Output the (x, y) coordinate of the center of the cell containing the given text.  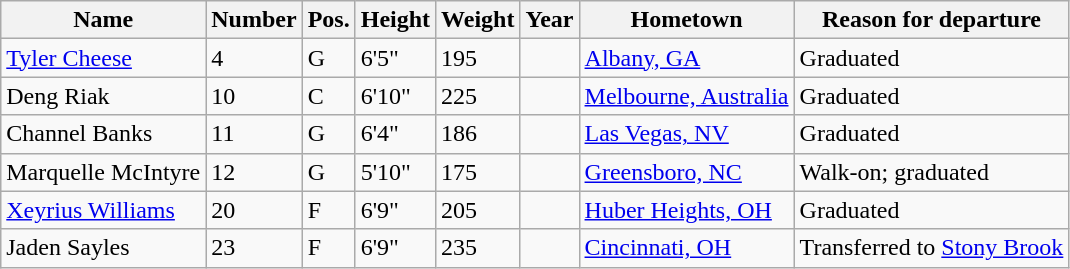
Year (550, 20)
6'4" (395, 134)
225 (478, 96)
Reason for departure (932, 20)
6'5" (395, 58)
Albany, GA (686, 58)
Huber Heights, OH (686, 210)
Height (395, 20)
Walk-on; graduated (932, 172)
Jaden Sayles (104, 248)
175 (478, 172)
Name (104, 20)
235 (478, 248)
Tyler Cheese (104, 58)
Cincinnati, OH (686, 248)
Melbourne, Australia (686, 96)
Las Vegas, NV (686, 134)
Xeyrius Williams (104, 210)
186 (478, 134)
195 (478, 58)
Greensboro, NC (686, 172)
Channel Banks (104, 134)
C (328, 96)
Marquelle McIntyre (104, 172)
Pos. (328, 20)
Transferred to Stony Brook (932, 248)
20 (254, 210)
4 (254, 58)
Weight (478, 20)
Deng Riak (104, 96)
5'10" (395, 172)
Hometown (686, 20)
6'10" (395, 96)
11 (254, 134)
23 (254, 248)
205 (478, 210)
12 (254, 172)
10 (254, 96)
Number (254, 20)
